Search for the cell housing the specified text and yield its [X, Y] center coordinate. 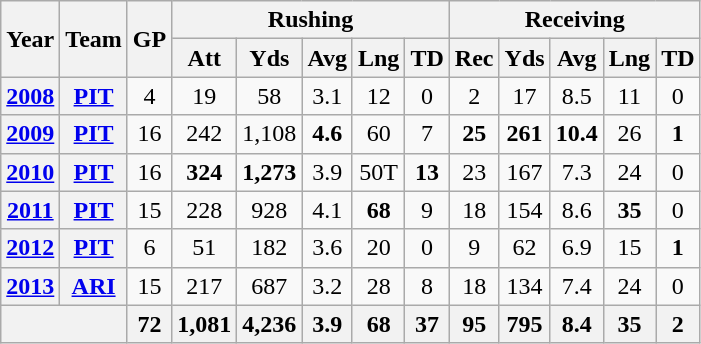
2013 [30, 286]
60 [378, 134]
7.3 [576, 172]
154 [524, 210]
28 [378, 286]
19 [204, 96]
37 [427, 324]
17 [524, 96]
7 [427, 134]
2010 [30, 172]
4.6 [328, 134]
10.4 [576, 134]
95 [474, 324]
3.6 [328, 248]
4 [149, 96]
4.1 [328, 210]
26 [629, 134]
2012 [30, 248]
Receiving [574, 20]
134 [524, 286]
4,236 [270, 324]
12 [378, 96]
11 [629, 96]
Team [94, 39]
13 [427, 172]
GP [149, 39]
58 [270, 96]
261 [524, 134]
242 [204, 134]
2008 [30, 96]
20 [378, 248]
3.2 [328, 286]
182 [270, 248]
ARI [94, 286]
50T [378, 172]
1,108 [270, 134]
167 [524, 172]
324 [204, 172]
1,273 [270, 172]
2009 [30, 134]
8.6 [576, 210]
8.4 [576, 324]
928 [270, 210]
25 [474, 134]
8.5 [576, 96]
Rushing [311, 20]
795 [524, 324]
217 [204, 286]
Att [204, 58]
2011 [30, 210]
6 [149, 248]
3.1 [328, 96]
Rec [474, 58]
6.9 [576, 248]
51 [204, 248]
23 [474, 172]
687 [270, 286]
62 [524, 248]
Year [30, 39]
1,081 [204, 324]
228 [204, 210]
72 [149, 324]
7.4 [576, 286]
8 [427, 286]
